For the text-containing cell, return its midpoint in [X, Y] coordinate format. 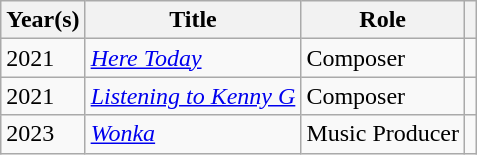
Wonka [193, 134]
Music Producer [383, 134]
Year(s) [43, 20]
Here Today [193, 58]
Title [193, 20]
Role [383, 20]
Listening to Kenny G [193, 96]
2023 [43, 134]
